Search for the cell housing the specified text and yield its [x, y] center coordinate. 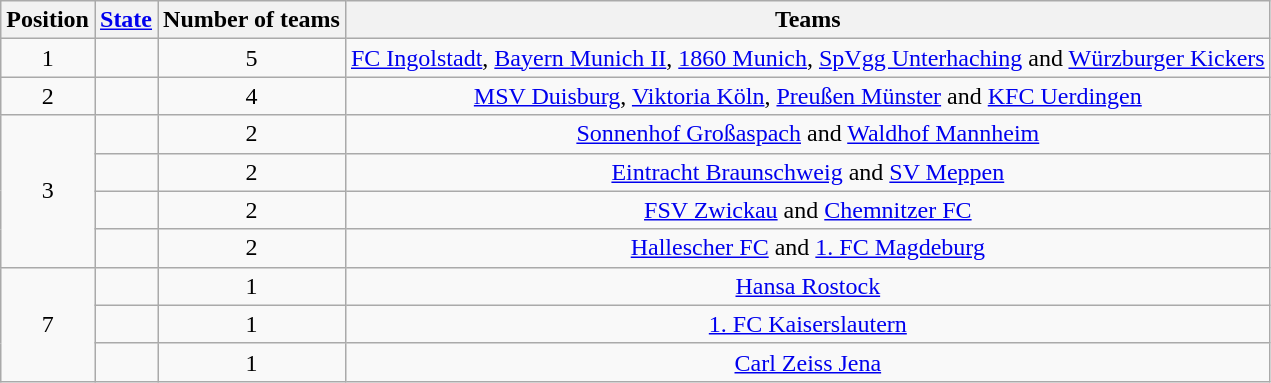
5 [252, 58]
Eintracht Braunschweig and SV Meppen [808, 172]
State [126, 20]
7 [48, 324]
Carl Zeiss Jena [808, 362]
Position [48, 20]
FC Ingolstadt, Bayern Munich II, 1860 Munich, SpVgg Unterhaching and Würzburger Kickers [808, 58]
MSV Duisburg, Viktoria Köln, Preußen Münster and KFC Uerdingen [808, 96]
Teams [808, 20]
4 [252, 96]
Hallescher FC and 1. FC Magdeburg [808, 248]
FSV Zwickau and Chemnitzer FC [808, 210]
3 [48, 191]
Hansa Rostock [808, 286]
Sonnenhof Großaspach and Waldhof Mannheim [808, 134]
1. FC Kaiserslautern [808, 324]
Number of teams [252, 20]
